Scan for the cell matching the given text and deliver its (X, Y) coordinate at center. 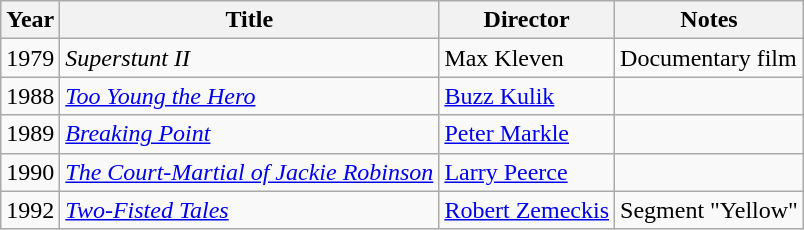
Title (250, 20)
Buzz Kulik (527, 96)
Documentary film (710, 58)
Superstunt II (250, 58)
Two-Fisted Tales (250, 210)
1979 (30, 58)
1990 (30, 172)
Larry Peerce (527, 172)
Director (527, 20)
The Court-Martial of Jackie Robinson (250, 172)
Breaking Point (250, 134)
1989 (30, 134)
Notes (710, 20)
Robert Zemeckis (527, 210)
Peter Markle (527, 134)
Year (30, 20)
Too Young the Hero (250, 96)
1988 (30, 96)
Segment "Yellow" (710, 210)
Max Kleven (527, 58)
1992 (30, 210)
